Determine the [x, y] coordinate at the center of the cell enclosing the given text.  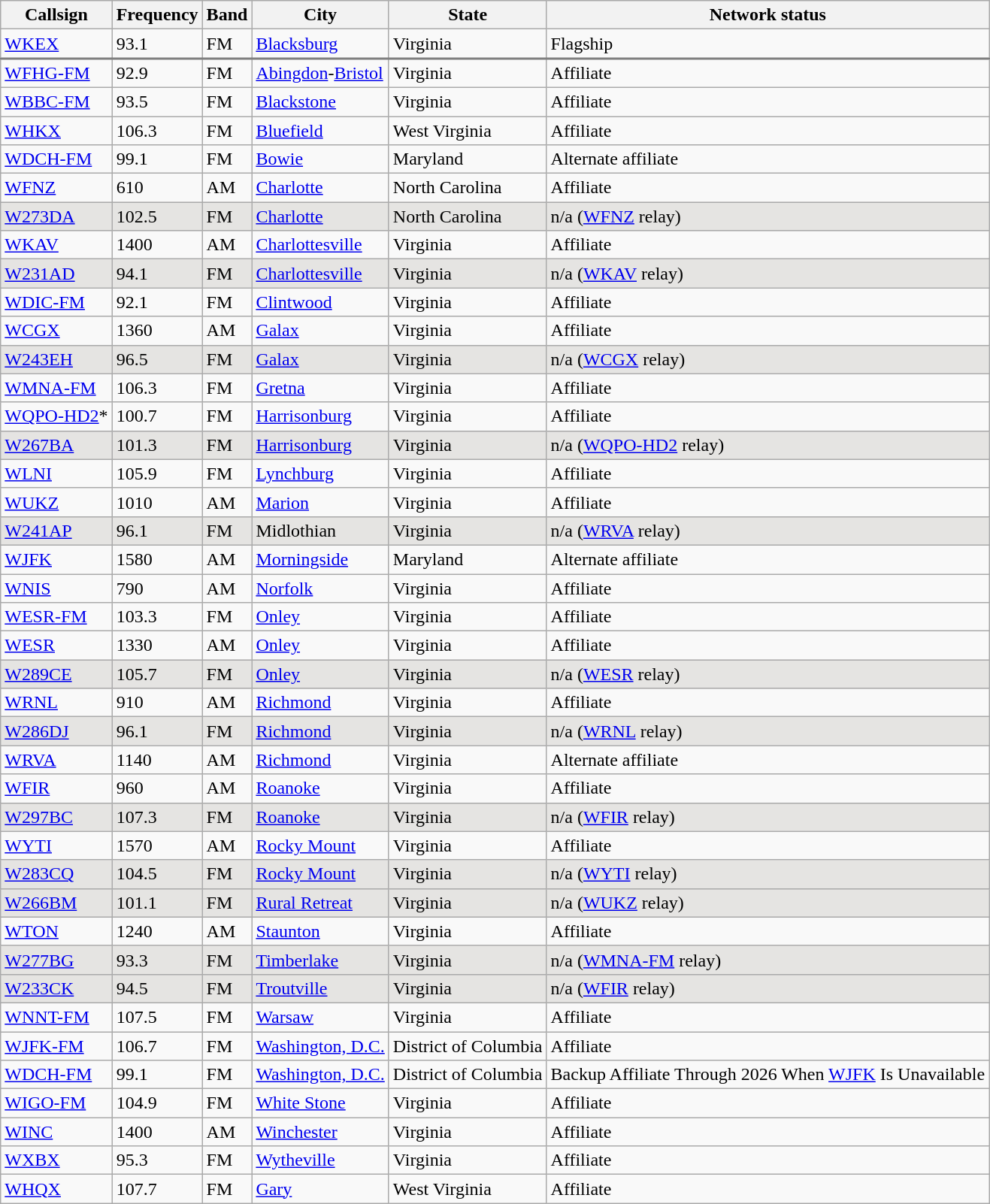
106.7 [157, 1045]
Bowie [320, 159]
93.5 [157, 101]
W286DJ [56, 731]
Gary [320, 1189]
WJFK-FM [56, 1045]
Gretna [320, 388]
n/a (WUKZ relay) [768, 903]
WYTI [56, 846]
92.9 [157, 74]
Warsaw [320, 1017]
W267BA [56, 445]
Lynchburg [320, 473]
107.7 [157, 1189]
Rural Retreat [320, 903]
W273DA [56, 216]
WNNT-FM [56, 1017]
WRNL [56, 703]
Frequency [157, 15]
103.3 [157, 617]
W243EH [56, 359]
Flagship [768, 44]
n/a (WRVA relay) [768, 531]
107.5 [157, 1017]
Callsign [56, 15]
Midlothian [320, 531]
102.5 [157, 216]
n/a (WCGX relay) [768, 359]
W241AP [56, 531]
n/a (WRNL relay) [768, 731]
City [320, 15]
1360 [157, 331]
W231AD [56, 274]
W266BM [56, 903]
n/a (WKAV relay) [768, 274]
Network status [768, 15]
WTON [56, 931]
WXBX [56, 1160]
610 [157, 188]
Norfolk [320, 588]
Blacksburg [320, 44]
1580 [157, 559]
96.5 [157, 359]
W283CQ [56, 874]
Troutville [320, 988]
Blackstone [320, 101]
94.1 [157, 274]
W277BG [56, 960]
Winchester [320, 1132]
WFNZ [56, 188]
1140 [157, 760]
Marion [320, 502]
WNIS [56, 588]
W289CE [56, 674]
WLNI [56, 473]
93.1 [157, 44]
Timberlake [320, 960]
107.3 [157, 817]
105.7 [157, 674]
WFIR [56, 788]
1240 [157, 931]
WHQX [56, 1189]
WESR-FM [56, 617]
93.3 [157, 960]
White Stone [320, 1103]
WKEX [56, 44]
n/a (WQPO-HD2 relay) [768, 445]
Band [227, 15]
WQPO-HD2* [56, 416]
WJFK [56, 559]
92.1 [157, 302]
101.1 [157, 903]
WCGX [56, 331]
n/a (WYTI relay) [768, 874]
n/a (WMNA-FM relay) [768, 960]
WMNA-FM [56, 388]
n/a (WFNZ relay) [768, 216]
WIGO-FM [56, 1103]
WRVA [56, 760]
Abingdon-Bristol [320, 74]
WHKX [56, 130]
WDIC-FM [56, 302]
1570 [157, 846]
Bluefield [320, 130]
910 [157, 703]
State [468, 15]
Morningside [320, 559]
WINC [56, 1132]
104.5 [157, 874]
105.9 [157, 473]
95.3 [157, 1160]
Wytheville [320, 1160]
WBBC-FM [56, 101]
Backup Affiliate Through 2026 When WJFK Is Unavailable [768, 1075]
1330 [157, 646]
94.5 [157, 988]
n/a (WESR relay) [768, 674]
WFHG-FM [56, 74]
104.9 [157, 1103]
Staunton [320, 931]
101.3 [157, 445]
WKAV [56, 245]
WUKZ [56, 502]
Clintwood [320, 302]
960 [157, 788]
WESR [56, 646]
W297BC [56, 817]
790 [157, 588]
W233CK [56, 988]
100.7 [157, 416]
1010 [157, 502]
